Provide the (X, Y) coordinate of the cell's center where the given text is located.  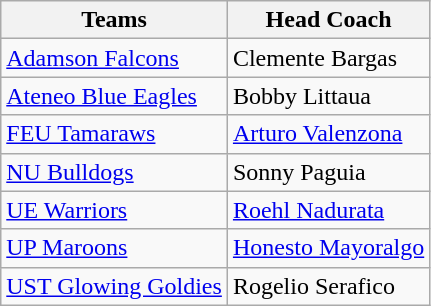
Head Coach (328, 20)
NU Bulldogs (114, 172)
UP Maroons (114, 248)
Adamson Falcons (114, 58)
UST Glowing Goldies (114, 286)
Roehl Nadurata (328, 210)
Teams (114, 20)
Bobby Littaua (328, 96)
Clemente Bargas (328, 58)
Ateneo Blue Eagles (114, 96)
FEU Tamaraws (114, 134)
Arturo Valenzona (328, 134)
Rogelio Serafico (328, 286)
Sonny Paguia (328, 172)
Honesto Mayoralgo (328, 248)
UE Warriors (114, 210)
